Output the [X, Y] coordinate of the center of the cell containing the given text.  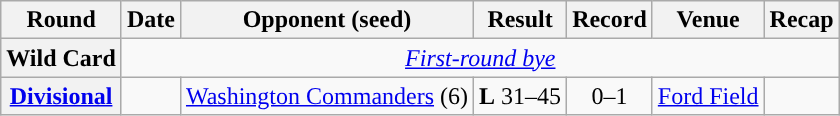
L 31–45 [520, 96]
Divisional [62, 96]
First-round bye [480, 58]
Venue [708, 20]
Washington Commanders (6) [326, 96]
Round [62, 20]
0–1 [610, 96]
Ford Field [708, 96]
Date [150, 20]
Wild Card [62, 58]
Recap [802, 20]
Record [610, 20]
Result [520, 20]
Opponent (seed) [326, 20]
